Provide the [x, y] coordinate of the cell's center where the given text is located.  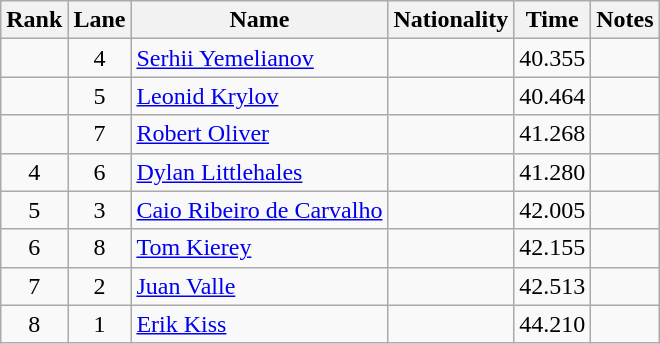
Serhii Yemelianov [260, 58]
Nationality [451, 20]
Rank [34, 20]
41.280 [552, 172]
Tom Kierey [260, 248]
3 [100, 210]
Dylan Littlehales [260, 172]
42.005 [552, 210]
Lane [100, 20]
Notes [625, 20]
Robert Oliver [260, 134]
Name [260, 20]
2 [100, 286]
40.355 [552, 58]
42.155 [552, 248]
1 [100, 324]
Erik Kiss [260, 324]
Leonid Krylov [260, 96]
40.464 [552, 96]
Juan Valle [260, 286]
41.268 [552, 134]
Caio Ribeiro de Carvalho [260, 210]
42.513 [552, 286]
Time [552, 20]
44.210 [552, 324]
